Identify which cell holds the provided text, then report its (X, Y) central coordinate. 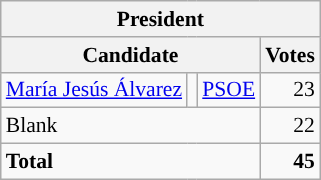
Blank (130, 126)
22 (290, 126)
Candidate (130, 55)
María Jesús Álvarez (94, 90)
PSOE (228, 90)
Votes (290, 55)
Total (130, 162)
23 (290, 90)
45 (290, 162)
President (160, 19)
